For the text-containing cell, return its midpoint in [x, y] coordinate format. 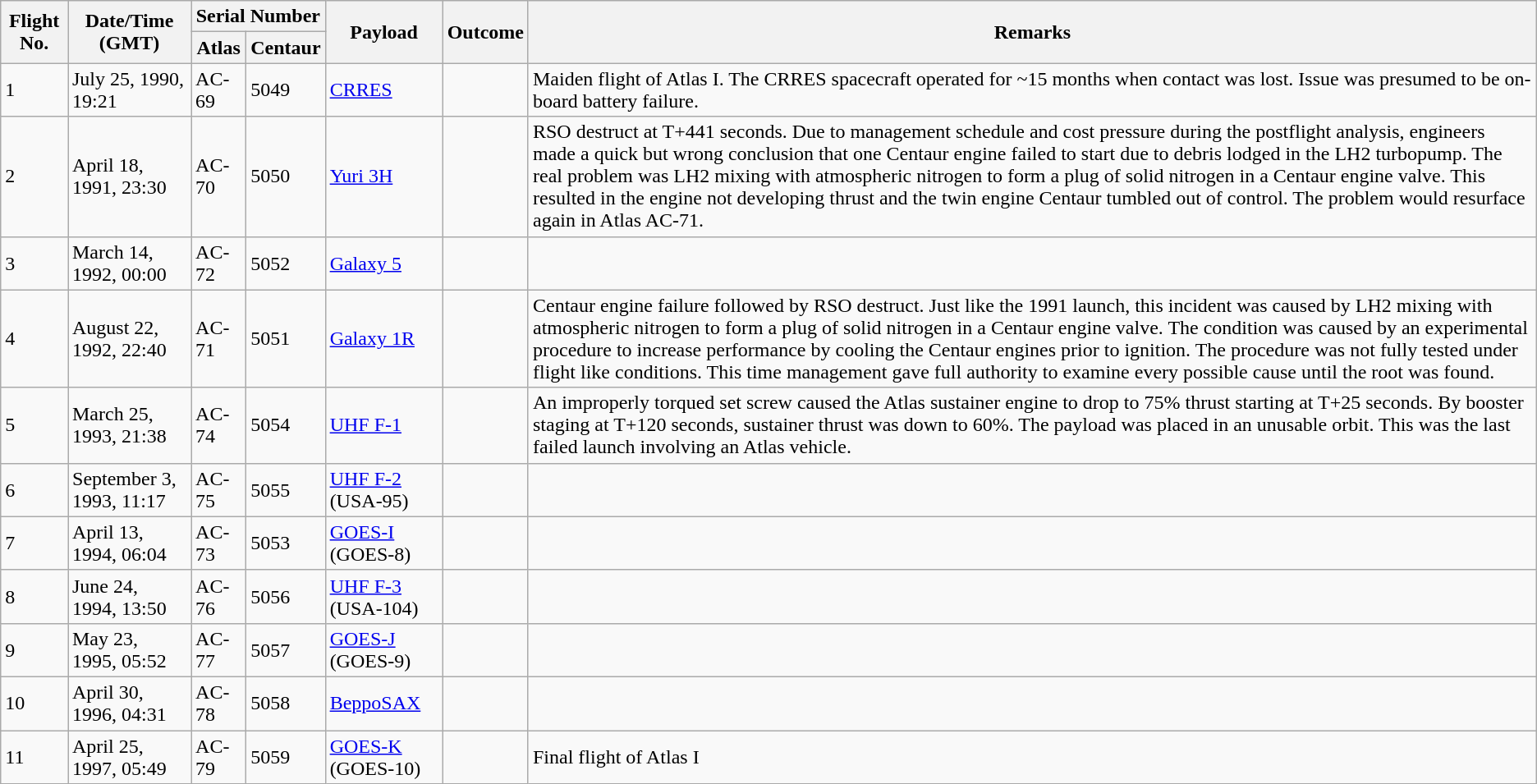
5054 [286, 425]
10 [34, 703]
7 [34, 543]
9 [34, 650]
5056 [286, 596]
July 25, 1990, 19:21 [129, 90]
AC-74 [218, 425]
CRRES [384, 90]
UHF F-1 [384, 425]
1 [34, 90]
March 14, 1992, 00:00 [129, 263]
March 25, 1993, 21:38 [129, 425]
8 [34, 596]
Maiden flight of Atlas I. The CRRES spacecraft operated for ~15 months when contact was lost. Issue was presumed to be on-board battery failure. [1032, 90]
April 25, 1997, 05:49 [129, 757]
6 [34, 489]
5 [34, 425]
AC-73 [218, 543]
5052 [286, 263]
AC-75 [218, 489]
April 13, 1994, 06:04 [129, 543]
August 22, 1992, 22:40 [129, 338]
UHF F-3 (USA-104) [384, 596]
2 [34, 177]
5057 [286, 650]
5051 [286, 338]
Final flight of Atlas I [1032, 757]
3 [34, 263]
AC-78 [218, 703]
5059 [286, 757]
AC-71 [218, 338]
Galaxy 1R [384, 338]
Payload [384, 32]
Serial Number [259, 16]
Date/Time (GMT) [129, 32]
UHF F-2 (USA-95) [384, 489]
April 30, 1996, 04:31 [129, 703]
May 23, 1995, 05:52 [129, 650]
5055 [286, 489]
AC-76 [218, 596]
AC-79 [218, 757]
5049 [286, 90]
GOES-I (GOES-8) [384, 543]
4 [34, 338]
Remarks [1032, 32]
Yuri 3H [384, 177]
Outcome [485, 32]
GOES-J (GOES-9) [384, 650]
April 18, 1991, 23:30 [129, 177]
11 [34, 757]
5053 [286, 543]
June 24, 1994, 13:50 [129, 596]
September 3, 1993, 11:17 [129, 489]
AC-70 [218, 177]
5050 [286, 177]
Atlas [218, 48]
BeppoSAX [384, 703]
AC-72 [218, 263]
AC-69 [218, 90]
Galaxy 5 [384, 263]
Flight No. [34, 32]
Centaur [286, 48]
5058 [286, 703]
GOES-K (GOES-10) [384, 757]
AC-77 [218, 650]
